Output the (X, Y) coordinate of the center of the cell containing the given text.  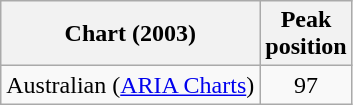
97 (306, 85)
Australian (ARIA Charts) (130, 85)
Chart (2003) (130, 34)
Peakposition (306, 34)
